Locate the cell with the specified text and output its (X, Y) center coordinate. 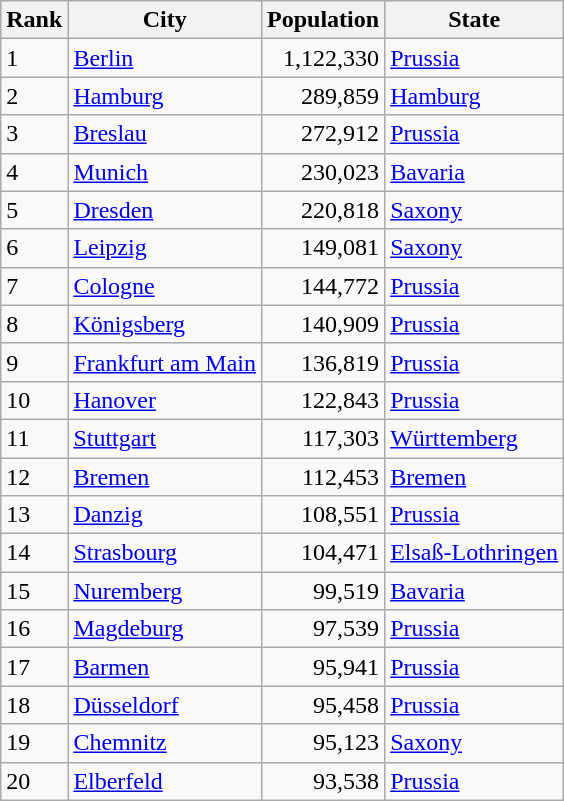
Stuttgart (165, 438)
16 (34, 629)
12 (34, 477)
122,843 (324, 400)
289,859 (324, 96)
State (474, 20)
230,023 (324, 172)
11 (34, 438)
220,818 (324, 210)
Königsberg (165, 324)
272,912 (324, 134)
140,909 (324, 324)
1,122,330 (324, 58)
17 (34, 667)
Rank (34, 20)
Elberfeld (165, 781)
Leipzig (165, 248)
Munich (165, 172)
Frankfurt am Main (165, 362)
Düsseldorf (165, 705)
Hanover (165, 400)
149,081 (324, 248)
Breslau (165, 134)
9 (34, 362)
117,303 (324, 438)
95,941 (324, 667)
18 (34, 705)
15 (34, 591)
10 (34, 400)
Magdeburg (165, 629)
8 (34, 324)
Danzig (165, 515)
4 (34, 172)
5 (34, 210)
95,123 (324, 743)
Elsaß-Lothringen (474, 553)
19 (34, 743)
108,551 (324, 515)
97,539 (324, 629)
104,471 (324, 553)
99,519 (324, 591)
Württemberg (474, 438)
144,772 (324, 286)
3 (34, 134)
1 (34, 58)
7 (34, 286)
13 (34, 515)
2 (34, 96)
95,458 (324, 705)
Cologne (165, 286)
6 (34, 248)
Chemnitz (165, 743)
City (165, 20)
136,819 (324, 362)
Dresden (165, 210)
Population (324, 20)
93,538 (324, 781)
Berlin (165, 58)
Strasbourg (165, 553)
Barmen (165, 667)
14 (34, 553)
Nuremberg (165, 591)
112,453 (324, 477)
20 (34, 781)
